Extract the (x, y) coordinate from the center of the cell holding the provided text.  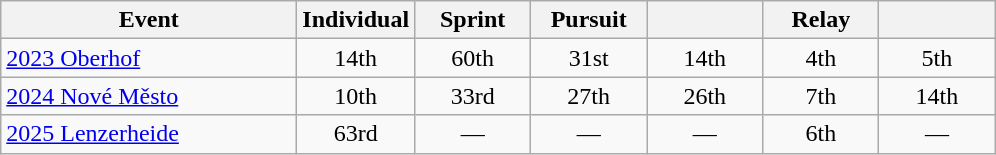
Relay (821, 20)
Event (149, 20)
6th (821, 134)
27th (589, 96)
60th (473, 58)
2023 Oberhof (149, 58)
31st (589, 58)
Sprint (473, 20)
5th (937, 58)
26th (705, 96)
7th (821, 96)
Pursuit (589, 20)
63rd (356, 134)
33rd (473, 96)
10th (356, 96)
2025 Lenzerheide (149, 134)
Individual (356, 20)
2024 Nové Město (149, 96)
4th (821, 58)
